Identify which cell holds the provided text, then report its (X, Y) central coordinate. 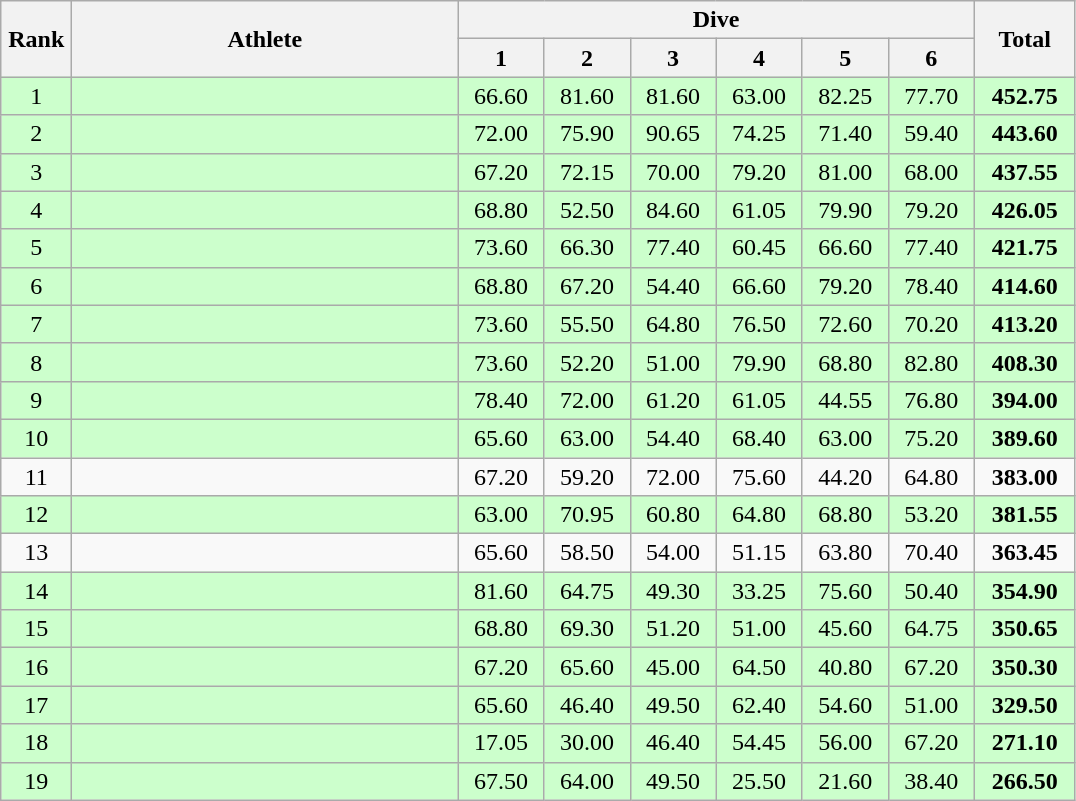
53.20 (931, 515)
421.75 (1024, 248)
56.00 (845, 743)
25.50 (759, 781)
54.45 (759, 743)
82.25 (845, 96)
69.30 (587, 629)
452.75 (1024, 96)
64.50 (759, 667)
45.00 (673, 667)
350.65 (1024, 629)
49.30 (673, 591)
271.10 (1024, 743)
60.45 (759, 248)
66.30 (587, 248)
70.20 (931, 324)
84.60 (673, 210)
67.50 (501, 781)
45.60 (845, 629)
64.00 (587, 781)
Dive (716, 20)
52.20 (587, 362)
8 (36, 362)
426.05 (1024, 210)
Athlete (265, 39)
383.00 (1024, 477)
11 (36, 477)
74.25 (759, 134)
16 (36, 667)
44.55 (845, 400)
54.60 (845, 705)
81.00 (845, 172)
363.45 (1024, 553)
413.20 (1024, 324)
329.50 (1024, 705)
19 (36, 781)
394.00 (1024, 400)
Total (1024, 39)
51.15 (759, 553)
59.40 (931, 134)
54.00 (673, 553)
408.30 (1024, 362)
72.60 (845, 324)
75.90 (587, 134)
59.20 (587, 477)
50.40 (931, 591)
18 (36, 743)
13 (36, 553)
51.20 (673, 629)
21.60 (845, 781)
75.20 (931, 438)
70.40 (931, 553)
30.00 (587, 743)
38.40 (931, 781)
12 (36, 515)
354.90 (1024, 591)
7 (36, 324)
52.50 (587, 210)
68.40 (759, 438)
15 (36, 629)
58.50 (587, 553)
17.05 (501, 743)
70.95 (587, 515)
40.80 (845, 667)
437.55 (1024, 172)
76.80 (931, 400)
33.25 (759, 591)
70.00 (673, 172)
44.20 (845, 477)
60.80 (673, 515)
14 (36, 591)
350.30 (1024, 667)
62.40 (759, 705)
9 (36, 400)
443.60 (1024, 134)
389.60 (1024, 438)
266.50 (1024, 781)
77.70 (931, 96)
90.65 (673, 134)
381.55 (1024, 515)
68.00 (931, 172)
76.50 (759, 324)
414.60 (1024, 286)
10 (36, 438)
63.80 (845, 553)
82.80 (931, 362)
71.40 (845, 134)
55.50 (587, 324)
Rank (36, 39)
61.20 (673, 400)
72.15 (587, 172)
17 (36, 705)
